Pinpoint the cell where the given text exists, returning its [x, y] midpoint coordinate. 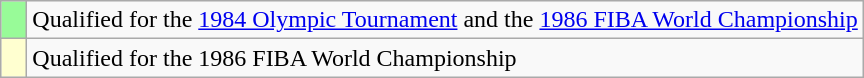
Qualified for the 1984 Olympic Tournament and the 1986 FIBA World Championship [445, 20]
Qualified for the 1986 FIBA World Championship [445, 58]
